Pinpoint the cell where the given text exists, returning its (x, y) midpoint coordinate. 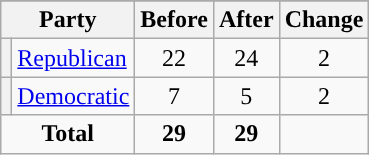
Total (68, 134)
Change (324, 20)
Democratic (74, 96)
Before (174, 20)
5 (246, 96)
Republican (74, 58)
24 (246, 58)
22 (174, 58)
After (246, 20)
Party (68, 20)
7 (174, 96)
